Detect which cell encompasses the target text, then output its [x, y] center coordinate. 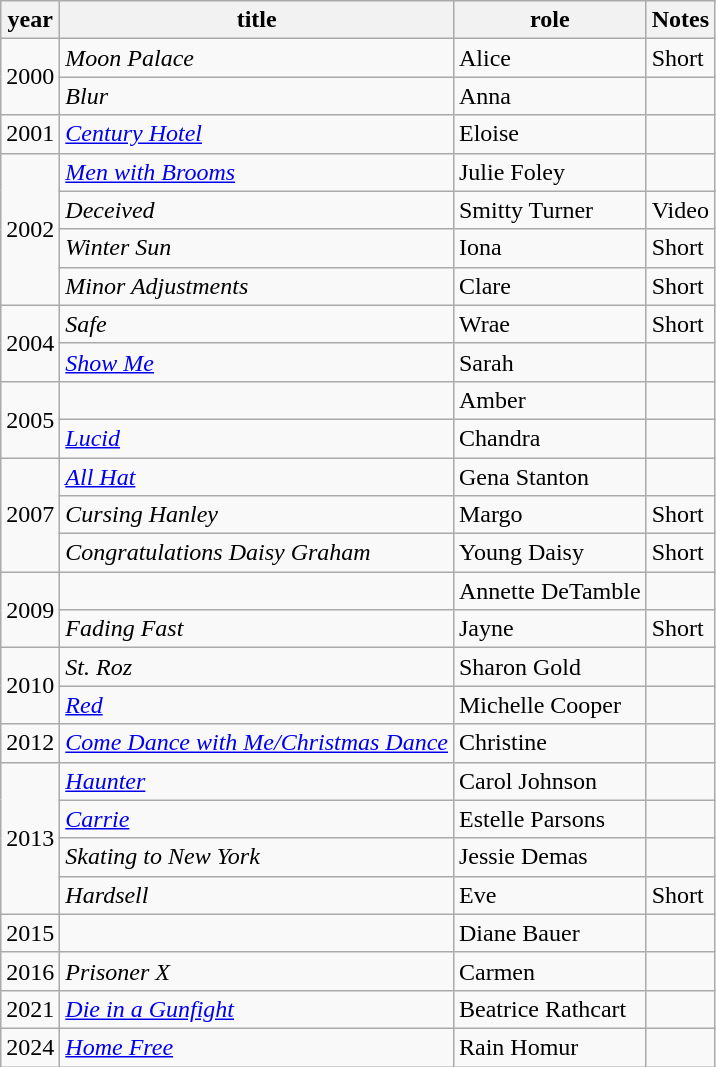
2015 [30, 933]
2007 [30, 515]
2013 [30, 838]
2012 [30, 743]
Margo [550, 515]
Young Daisy [550, 553]
Chandra [550, 438]
Cursing Hanley [257, 515]
Annette DeTamble [550, 591]
Estelle Parsons [550, 819]
Home Free [257, 1047]
Congratulations Daisy Graham [257, 553]
Men with Brooms [257, 172]
Eloise [550, 134]
Alice [550, 58]
Rain Homur [550, 1047]
Carrie [257, 819]
Beatrice Rathcart [550, 1009]
Sharon Gold [550, 667]
2004 [30, 343]
Diane Bauer [550, 933]
Winter Sun [257, 248]
Jessie Demas [550, 857]
Gena Stanton [550, 477]
Prisoner X [257, 971]
Skating to New York [257, 857]
Clare [550, 286]
2001 [30, 134]
Hardsell [257, 895]
Century Hotel [257, 134]
2016 [30, 971]
Eve [550, 895]
Iona [550, 248]
Michelle Cooper [550, 705]
Haunter [257, 781]
Minor Adjustments [257, 286]
title [257, 20]
2024 [30, 1047]
Wrae [550, 324]
Carol Johnson [550, 781]
Anna [550, 96]
Carmen [550, 971]
2000 [30, 77]
Video [680, 210]
2002 [30, 229]
2021 [30, 1009]
Moon Palace [257, 58]
Sarah [550, 362]
Jayne [550, 629]
Fading Fast [257, 629]
All Hat [257, 477]
Lucid [257, 438]
Safe [257, 324]
Christine [550, 743]
Die in a Gunfight [257, 1009]
Julie Foley [550, 172]
2010 [30, 686]
year [30, 20]
Deceived [257, 210]
Blur [257, 96]
St. Roz [257, 667]
Show Me [257, 362]
Red [257, 705]
Notes [680, 20]
Amber [550, 400]
Come Dance with Me/Christmas Dance [257, 743]
2005 [30, 419]
Smitty Turner [550, 210]
role [550, 20]
2009 [30, 610]
